Determine the [X, Y] coordinate at the center of the cell enclosing the given text.  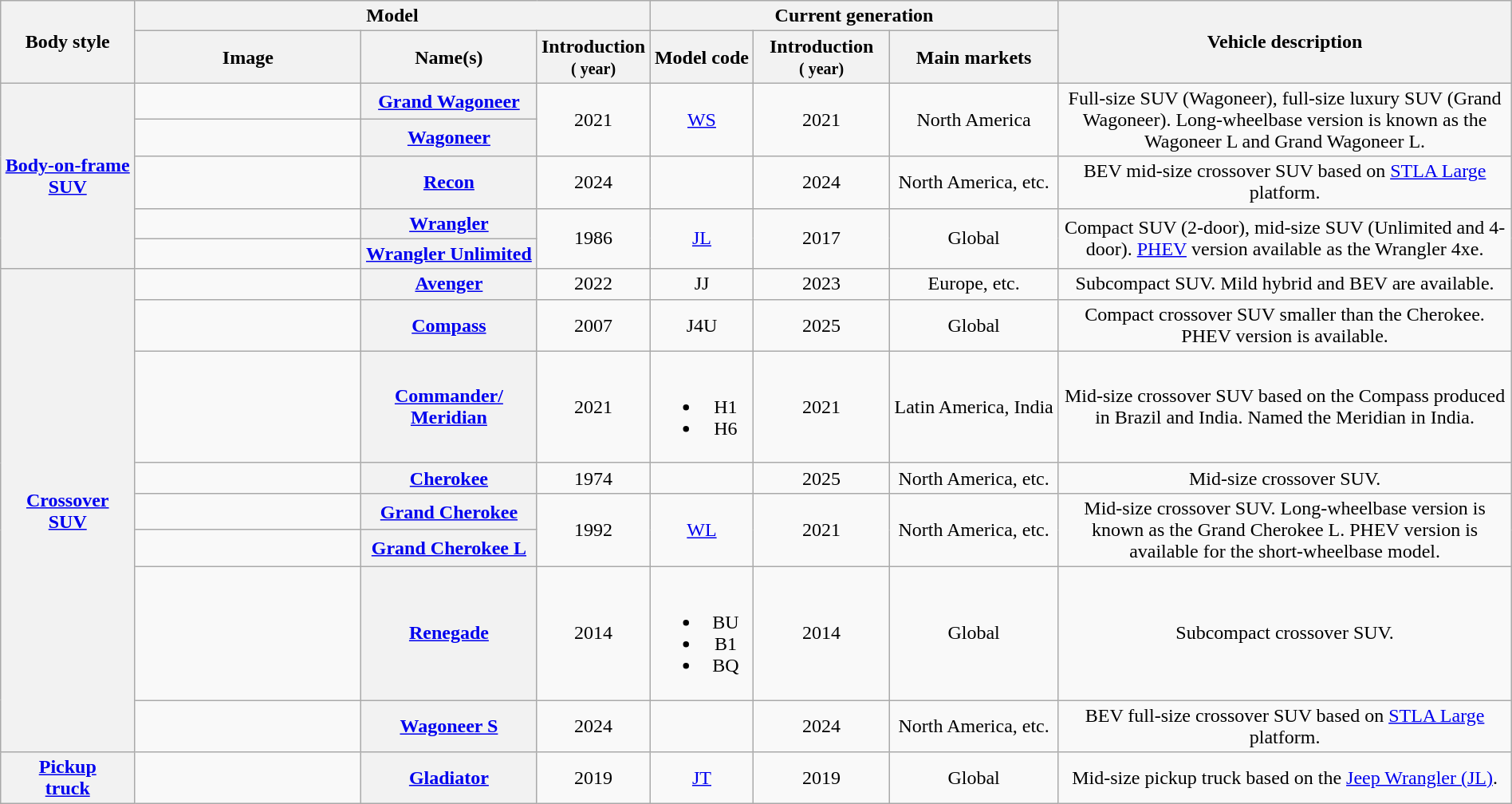
CrossoverSUV [68, 510]
North America [974, 120]
Subcompact SUV. Mild hybrid and BEV are available. [1285, 284]
Wagoneer S [449, 726]
Model [392, 16]
JJ [702, 284]
2017 [821, 238]
Mid-size pickup truck based on the Jeep Wrangler (JL). [1285, 778]
Wrangler [449, 223]
Grand Cherokee L [449, 548]
2022 [593, 284]
JL [702, 238]
Latin America, India [974, 407]
Recon [449, 182]
Compass [449, 325]
H1H6 [702, 407]
Pickuptruck [68, 778]
Wrangler Unlimited [449, 254]
Full-size SUV (Wagoneer), full-size luxury SUV (Grand Wagoneer). Long-wheelbase version is known as the Wagoneer L and Grand Wagoneer L. [1285, 120]
JT [702, 778]
1974 [593, 478]
Grand Wagoneer [449, 101]
Mid-size crossover SUV. [1285, 478]
Main markets [974, 57]
Model code [702, 57]
Avenger [449, 284]
Mid-size crossover SUV based on the Compass produced in Brazil and India. Named the Meridian in India. [1285, 407]
Mid-size crossover SUV. Long-wheelbase version is known as the Grand Cherokee L. PHEV version is available for the short-wheelbase model. [1285, 530]
BUB1BQ [702, 633]
2007 [593, 325]
Wagoneer [449, 138]
Commander/Meridian [449, 407]
Image [248, 57]
Vehicle description [1285, 41]
Europe, etc. [974, 284]
Subcompact crossover SUV. [1285, 633]
Body-on-frameSUV [68, 175]
Cherokee [449, 478]
2023 [821, 284]
Name(s) [449, 57]
BEV full-size crossover SUV based on STLA Large platform. [1285, 726]
Compact SUV (2-door), mid-size SUV (Unlimited and 4-door). PHEV version available as the Wrangler 4xe. [1285, 238]
WS [702, 120]
1992 [593, 530]
Gladiator [449, 778]
Body style [68, 41]
1986 [593, 238]
WL [702, 530]
Grand Cherokee [449, 511]
Current generation [854, 16]
J4U [702, 325]
BEV mid-size crossover SUV based on STLA Large platform. [1285, 182]
Renegade [449, 633]
Compact crossover SUV smaller than the Cherokee. PHEV version is available. [1285, 325]
